Capture the cell that displays the provided text and extract its (x, y) central coordinate. 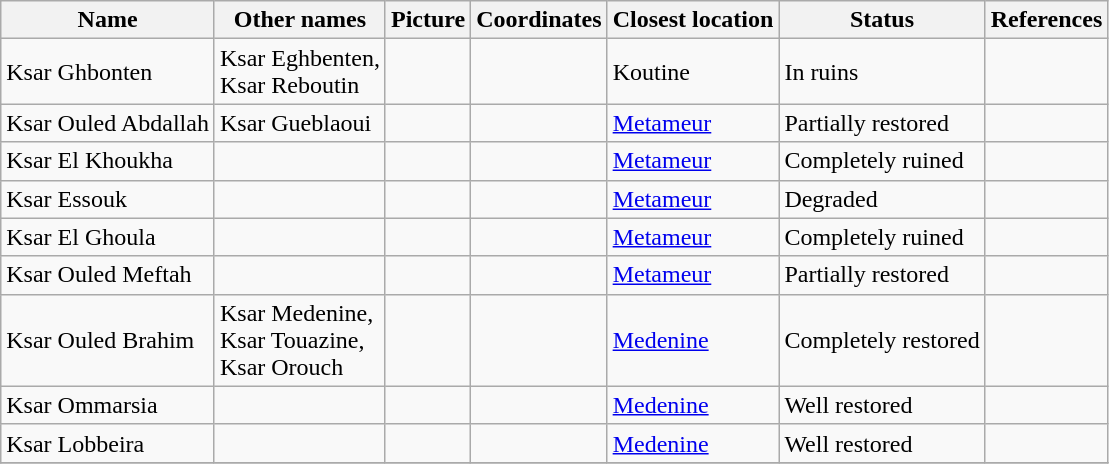
Status (882, 20)
Ksar Ouled Brahim (108, 340)
Other names (300, 20)
Koutine (693, 72)
Ksar El Ghoula (108, 237)
Ksar Ouled Meftah (108, 275)
Ksar Ommarsia (108, 405)
Picture (428, 20)
Ksar Lobbeira (108, 443)
Coordinates (539, 20)
Ksar Essouk (108, 199)
Ksar Ouled Abdallah (108, 123)
Name (108, 20)
Completely restored (882, 340)
Ksar El Khoukha (108, 161)
Ksar Medenine,Ksar Touazine,Ksar Orouch (300, 340)
References (1046, 20)
Closest location (693, 20)
Ksar Eghbenten,Ksar Reboutin (300, 72)
Ksar Ghbonten (108, 72)
Ksar Gueblaoui (300, 123)
In ruins (882, 72)
Degraded (882, 199)
